Extract the [x, y] coordinate from the center of the cell holding the provided text.  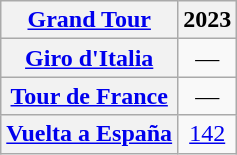
142 [208, 134]
2023 [208, 20]
Tour de France [90, 96]
Vuelta a España [90, 134]
Giro d'Italia [90, 58]
Grand Tour [90, 20]
